Scan for the cell matching the given text and deliver its [X, Y] coordinate at center. 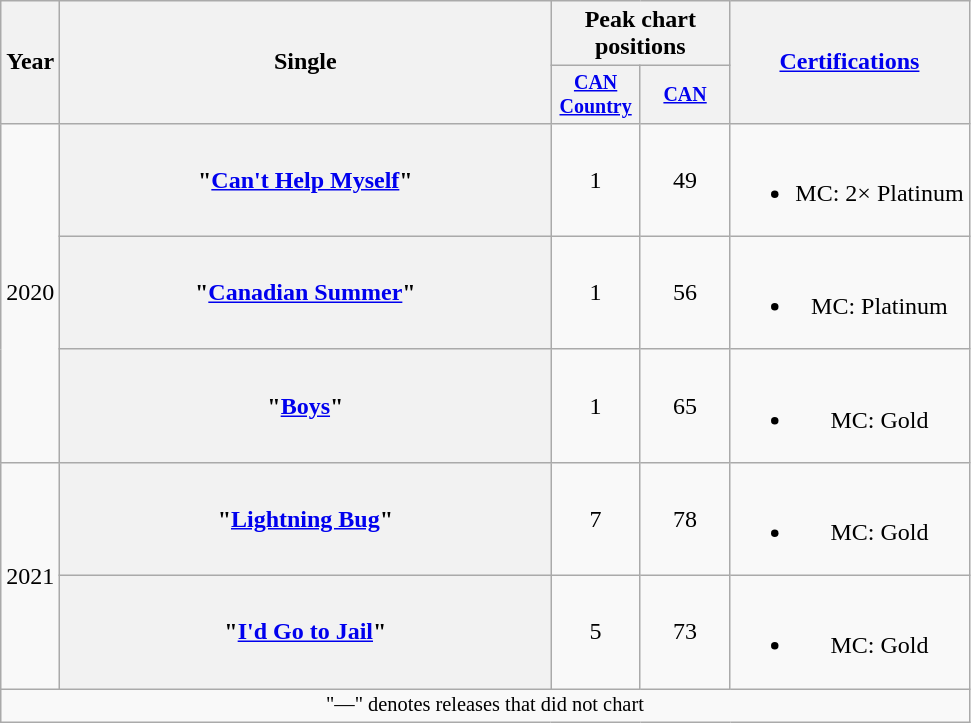
5 [596, 632]
65 [684, 406]
7 [596, 518]
"Can't Help Myself" [306, 180]
49 [684, 180]
56 [684, 292]
"—" denotes releases that did not chart [485, 706]
"I'd Go to Jail" [306, 632]
"Canadian Summer" [306, 292]
"Boys" [306, 406]
MC: Platinum [850, 292]
73 [684, 632]
Peak chartpositions [640, 34]
CAN [684, 94]
CAN Country [596, 94]
Year [30, 62]
2020 [30, 292]
2021 [30, 575]
Certifications [850, 62]
78 [684, 518]
Single [306, 62]
MC: 2× Platinum [850, 180]
"Lightning Bug" [306, 518]
